Identify which cell holds the provided text, then report its [x, y] central coordinate. 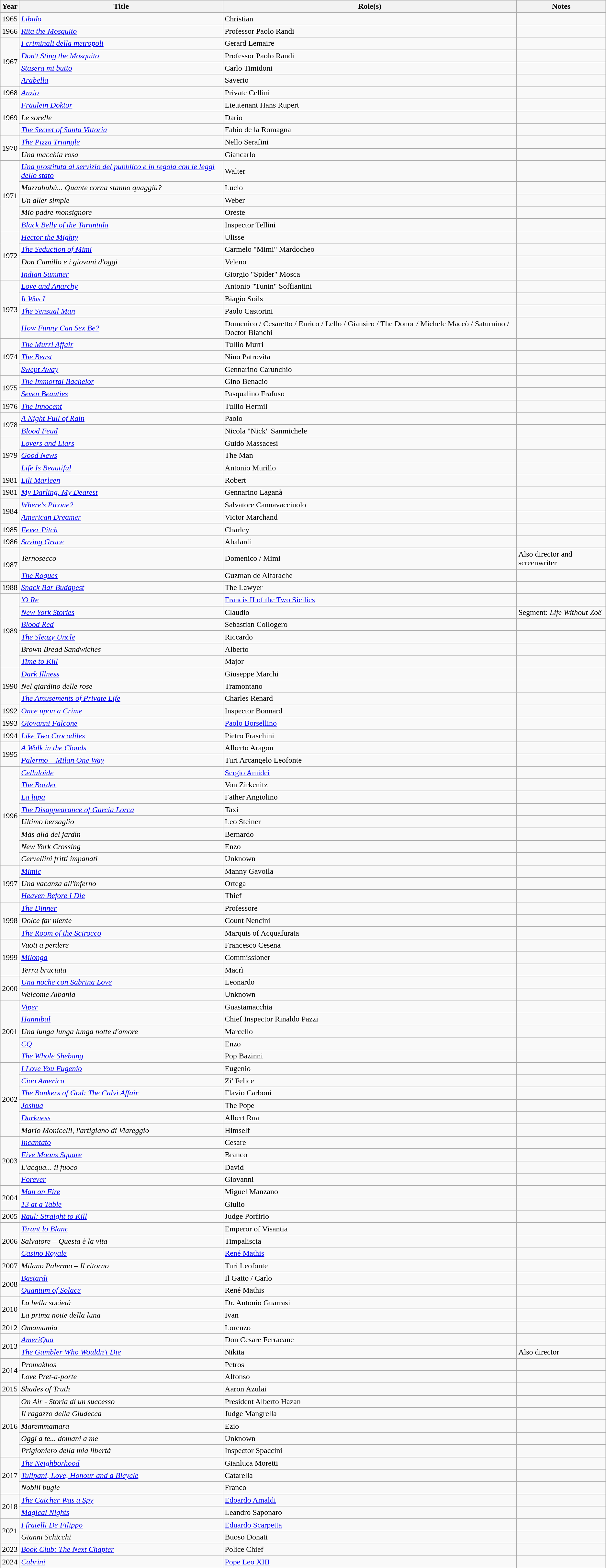
Paolo [370, 419]
Don Cesare Ferracane [370, 1340]
Francesco Cesena [370, 945]
Libido [121, 19]
Dark Illness [121, 674]
1979 [10, 455]
Una macchia rosa [121, 155]
Welcome Albania [121, 995]
Giulio [370, 1204]
Judge Mangrella [370, 1414]
Sergio Amidei [370, 773]
Five Moons Square [121, 1155]
New York Crossing [121, 847]
Man on Fire [121, 1192]
Joshua [121, 1105]
Milano Palermo – Il ritorno [121, 1266]
The Border [121, 785]
Christian [370, 19]
Biagio Soils [370, 299]
Lovers and Liars [121, 443]
Once upon a Crime [121, 711]
Ivan [370, 1315]
Lorenzo [370, 1327]
Also director and screenwriter [561, 559]
2002 [10, 1099]
Sebastian Collogero [370, 625]
1968 [10, 93]
New York Stories [121, 612]
1971 [10, 196]
Magical Nights [121, 1512]
The Gambler Who Wouldn't Die [121, 1352]
Carlo Timidoni [370, 68]
Lili Marleen [121, 480]
Professore [370, 908]
Indian Summer [121, 274]
Inspector Tellini [370, 225]
1970 [10, 148]
Ulisse [370, 237]
Guzman de Alfarache [370, 575]
Black Belly of the Tarantula [121, 225]
Love Pret-a-porte [121, 1377]
La prima notte della luna [121, 1315]
Giorgio "Spider" Mosca [370, 274]
Fever Pitch [121, 529]
Macrì [370, 970]
Nel giardino delle rose [121, 686]
Giovanni [370, 1180]
I criminali della metropoli [121, 43]
Oggi a te... domani a me [121, 1438]
Más allá del jardín [121, 834]
Bernardo [370, 834]
1996 [10, 816]
Weber [370, 200]
2010 [10, 1309]
Branco [370, 1155]
Un aller simple [121, 200]
Antonio "Tunin" Soffiantini [370, 286]
Heaven Before I Die [121, 896]
Private Cellini [370, 93]
Major [370, 662]
1986 [10, 542]
The Innocent [121, 406]
Una prostituta al servizio del pubblico e in regola con le leggi dello stato [121, 171]
Turi Leofonte [370, 1266]
2024 [10, 1562]
2017 [10, 1475]
Paolo Borsellino [370, 723]
Giancarlo [370, 155]
CQ [121, 1044]
Prigioniero della mia libertà [121, 1451]
Marquis of Acquafurata [370, 933]
1994 [10, 735]
Salvatore – Questa è la vita [121, 1241]
Domenico / Mimi [370, 559]
Gianluca Moretti [370, 1463]
Nikita [370, 1352]
Book Club: The Next Chapter [121, 1549]
The Immortal Bachelor [121, 382]
The Catcher Was a Spy [121, 1500]
2006 [10, 1241]
Gennarino Carunchio [370, 369]
Hannibal [121, 1019]
Emperor of Visantia [370, 1229]
Victor Marchand [370, 517]
Buoso Donati [370, 1537]
Nobili bugie [121, 1488]
My Darling, My Dearest [121, 492]
Celluloide [121, 773]
The Amusements of Private Life [121, 698]
Viper [121, 1007]
Tullio Murri [370, 344]
Don Camillo e i giovani d'oggi [121, 262]
Charley [370, 529]
Giuseppe Marchi [370, 674]
Thief [370, 896]
The Murri Affair [121, 344]
1969 [10, 117]
Cabrini [121, 1562]
Saverio [370, 80]
Leandro Saponaro [370, 1512]
Inspector Bonnard [370, 711]
1967 [10, 62]
Dr. Antonio Guarrasi [370, 1303]
David [370, 1167]
1995 [10, 754]
Life Is Beautiful [121, 468]
Nicola "Nick" Sanmichele [370, 431]
AmeriQua [121, 1340]
Leo Steiner [370, 822]
2023 [10, 1549]
Quantum of Solace [121, 1290]
The Secret of Santa Vittoria [121, 130]
13 at a Table [121, 1204]
1988 [10, 588]
Le sorelle [121, 117]
Il Gatto / Carlo [370, 1278]
It Was I [121, 299]
1966 [10, 31]
Una vacanza all'inferno [121, 883]
Charles Renard [370, 698]
Eduardo Scarpetta [370, 1525]
Claudio [370, 612]
'O Re [121, 600]
Manny Gavoila [370, 871]
1972 [10, 256]
Omamamia [121, 1327]
La lupa [121, 797]
Alfonso [370, 1377]
American Dreamer [121, 517]
The Disappearance of Garcia Lorca [121, 810]
1998 [10, 920]
Palermo – Milan One Way [121, 760]
I fratelli De Filippo [121, 1525]
Mio padre monsignore [121, 213]
Oreste [370, 213]
Like Two Crocodiles [121, 735]
Shades of Truth [121, 1389]
Also director [561, 1352]
Mario Monicelli, l'artigiano di Viareggio [121, 1130]
Tirant lo Blanc [121, 1229]
Count Nencini [370, 920]
Von Zirkenitz [370, 785]
Maremmamara [121, 1426]
Antonio Murillo [370, 468]
Franco [370, 1488]
Riccardo [370, 637]
Forever [121, 1180]
Flavio Carboni [370, 1093]
Brown Bread Sandwiches [121, 649]
Pietro Fraschini [370, 735]
The Sleazy Uncle [121, 637]
2005 [10, 1216]
Veleno [370, 262]
1992 [10, 711]
Ultimo bersaglio [121, 822]
Timpaliscia [370, 1241]
Saving Grace [121, 542]
1993 [10, 723]
I Love You Eugenio [121, 1068]
2016 [10, 1426]
1975 [10, 388]
2014 [10, 1370]
Albert Rua [370, 1118]
Gerard Lemaire [370, 43]
Rita the Mosquito [121, 31]
Una lunga lunga lunga notte d'amore [121, 1032]
Walter [370, 171]
Domenico / Cesaretto / Enrico / Lello / Giansiro / The Donor / Michele Maccò / Saturnino / Doctor Bianchi [370, 328]
Snack Bar Budapest [121, 588]
Himself [370, 1130]
Abalardi [370, 542]
Judge Porfirio [370, 1216]
Hector the Mighty [121, 237]
1978 [10, 425]
The Neighborhood [121, 1463]
Taxi [370, 810]
President Alberto Hazan [370, 1401]
Marcello [370, 1032]
Una noche con Sabrina Love [121, 982]
The Lawyer [370, 588]
Guido Massacesi [370, 443]
Giovanni Falcone [121, 723]
2001 [10, 1032]
The Dinner [121, 908]
The Pizza Triangle [121, 142]
Year [10, 6]
Anzio [121, 93]
The Man [370, 455]
Terra bruciata [121, 970]
Catarella [370, 1475]
L'acqua... il fuoco [121, 1167]
Lucio [370, 188]
Commissioner [370, 957]
1999 [10, 957]
Tullio Hermil [370, 406]
Edoardo Amaldi [370, 1500]
Where's Picone? [121, 505]
Inspector Spaccini [370, 1451]
1989 [10, 631]
Tulipani, Love, Honour and a Bicycle [121, 1475]
Nino Patrovita [370, 357]
Eugenio [370, 1068]
Leonardo [370, 982]
Mimic [121, 871]
Ciao America [121, 1081]
1974 [10, 357]
Turi Arcangelo Leofonte [370, 760]
The Room of the Scirocco [121, 933]
2007 [10, 1266]
A Night Full of Rain [121, 419]
Blood Feud [121, 431]
1976 [10, 406]
The Beast [121, 357]
Incantato [121, 1142]
2021 [10, 1531]
Guastamacchia [370, 1007]
La bella società [121, 1303]
Nello Serafini [370, 142]
Police Chief [370, 1549]
1984 [10, 511]
A Walk in the Clouds [121, 748]
Vuoti a perdere [121, 945]
Petros [370, 1364]
Chief Inspector Rinaldo Pazzi [370, 1019]
Miguel Manzano [370, 1192]
Gino Benacio [370, 382]
The Pope [370, 1105]
Arabella [121, 80]
Title [121, 6]
Lieutenant Hans Rupert [370, 105]
Alberto [370, 649]
The Whole Shebang [121, 1056]
Francis II of the Two Sicilies [370, 600]
Robert [370, 480]
Bastardi [121, 1278]
Swept Away [121, 369]
Salvatore Cannavacciuolo [370, 505]
Gianni Schicchi [121, 1537]
2003 [10, 1161]
1965 [10, 19]
Carmelo "Mimi" Mardocheo [370, 249]
Ezio [370, 1426]
How Funny Can Sex Be? [121, 328]
Stasera mi butto [121, 68]
2012 [10, 1327]
Il ragazzo della Giudecca [121, 1414]
Gennarino Laganà [370, 492]
Ternosecco [121, 559]
2015 [10, 1389]
The Sensual Man [121, 311]
2004 [10, 1198]
1985 [10, 529]
Alberto Aragon [370, 748]
Notes [561, 6]
Zi' Felice [370, 1081]
Pope Leo XIII [370, 1562]
Dario [370, 117]
1997 [10, 883]
Casino Royale [121, 1253]
1987 [10, 564]
Cervellini fritti impanati [121, 859]
Aaron Azulai [370, 1389]
Good News [121, 455]
2013 [10, 1346]
Tramontano [370, 686]
Fräulein Doktor [121, 105]
1973 [10, 309]
Segment: Life Without Zoë [561, 612]
Fabio de la Romagna [370, 130]
The Rogues [121, 575]
Seven Beauties [121, 394]
Promakhos [121, 1364]
Darkness [121, 1118]
Raul: Straight to Kill [121, 1216]
On Air - Storia di un successo [121, 1401]
Pop Bazinni [370, 1056]
Love and Anarchy [121, 286]
2018 [10, 1506]
Pasqualino Frafuso [370, 394]
Milonga [121, 957]
1990 [10, 686]
2008 [10, 1284]
2000 [10, 988]
Time to Kill [121, 662]
The Seduction of Mimi [121, 249]
Ortega [370, 883]
Don't Sting the Mosquito [121, 56]
Blood Red [121, 625]
Dolce far niente [121, 920]
Role(s) [370, 6]
Cesare [370, 1142]
Mazzabubù... Quante corna stanno quaggiù? [121, 188]
Paolo Castorini [370, 311]
Father Angiolino [370, 797]
The Bankers of God: The Calvi Affair [121, 1093]
